Return [X, Y] of the center of cell containing provided text 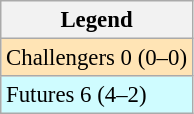
Legend [97, 20]
Challengers 0 (0–0) [97, 58]
Futures 6 (4–2) [97, 95]
